Return (x, y) of the center of cell containing provided text 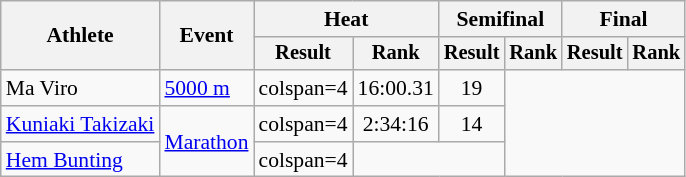
Marathon (206, 142)
Semifinal (500, 19)
14 (472, 124)
2:34:16 (396, 124)
Heat (346, 19)
16:00.31 (396, 88)
Ma Viro (80, 88)
Kuniaki Takizaki (80, 124)
5000 m (206, 88)
Athlete (80, 36)
Final (624, 19)
Event (206, 36)
19 (472, 88)
